Provide the (x, y) coordinate of the cell's center where the given text is located.  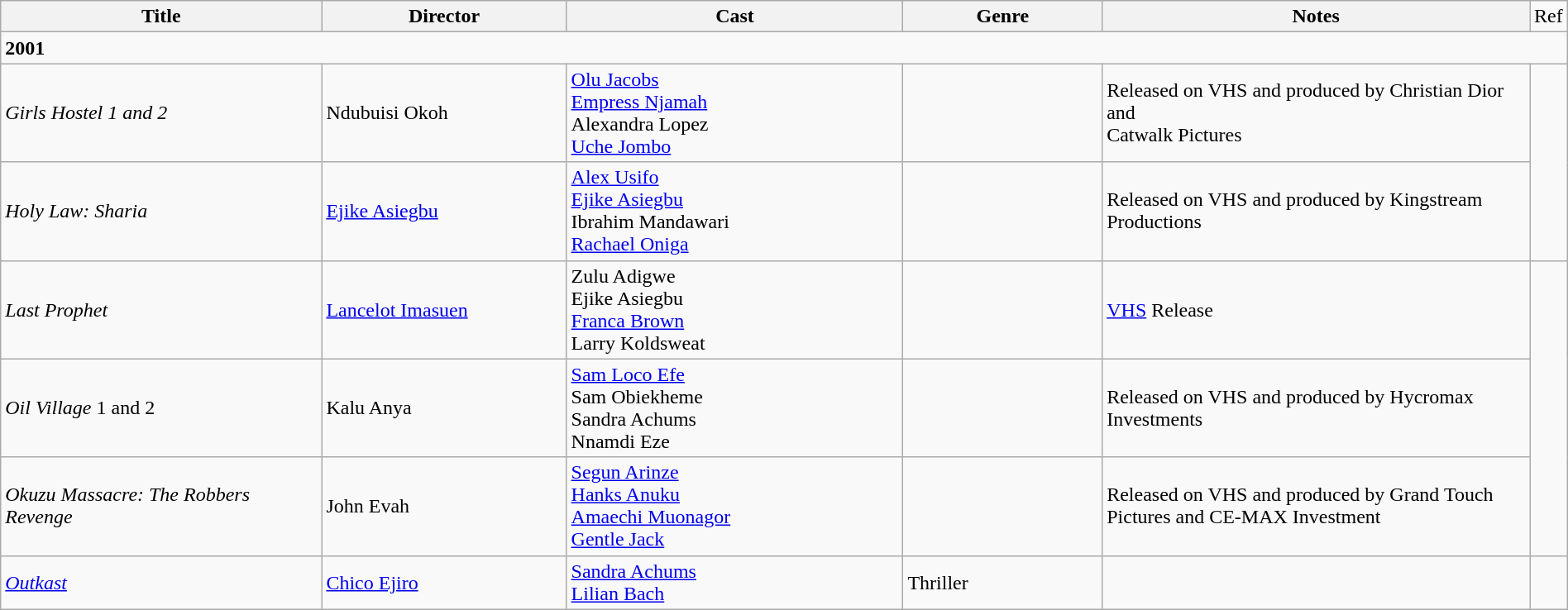
Alex UsifoEjike AsiegbuIbrahim MandawariRachael Oniga (734, 212)
Cast (734, 17)
Ejike Asiegbu (444, 212)
Released on VHS and produced by Hycromax Investments (1317, 408)
Ref (1549, 17)
Segun ArinzeHanks AnukuAmaechi MuonagorGentle Jack (734, 506)
Lancelot Imasuen (444, 309)
Title (161, 17)
Thriller (1002, 582)
Okuzu Massacre: The Robbers Revenge (161, 506)
Notes (1317, 17)
Girls Hostel 1 and 2 (161, 112)
Chico Ejiro (444, 582)
Genre (1002, 17)
Released on VHS and produced by Kingstream Productions (1317, 212)
John Evah (444, 506)
VHS Release (1317, 309)
Olu JacobsEmpress NjamahAlexandra LopezUche Jombo (734, 112)
Sandra Achums Lilian Bach (734, 582)
Released on VHS and produced by Grand Touch Pictures and CE-MAX Investment (1317, 506)
Sam Loco EfeSam ObiekhemeSandra AchumsNnamdi Eze (734, 408)
2001 (784, 48)
Zulu AdigweEjike AsiegbuFranca BrownLarry Koldsweat (734, 309)
Ndubuisi Okoh (444, 112)
Last Prophet (161, 309)
Holy Law: Sharia (161, 212)
Released on VHS and produced by Christian Dior andCatwalk Pictures (1317, 112)
Oil Village 1 and 2 (161, 408)
Outkast (161, 582)
Kalu Anya (444, 408)
Director (444, 17)
